Scan for the cell matching the given text and deliver its [X, Y] coordinate at center. 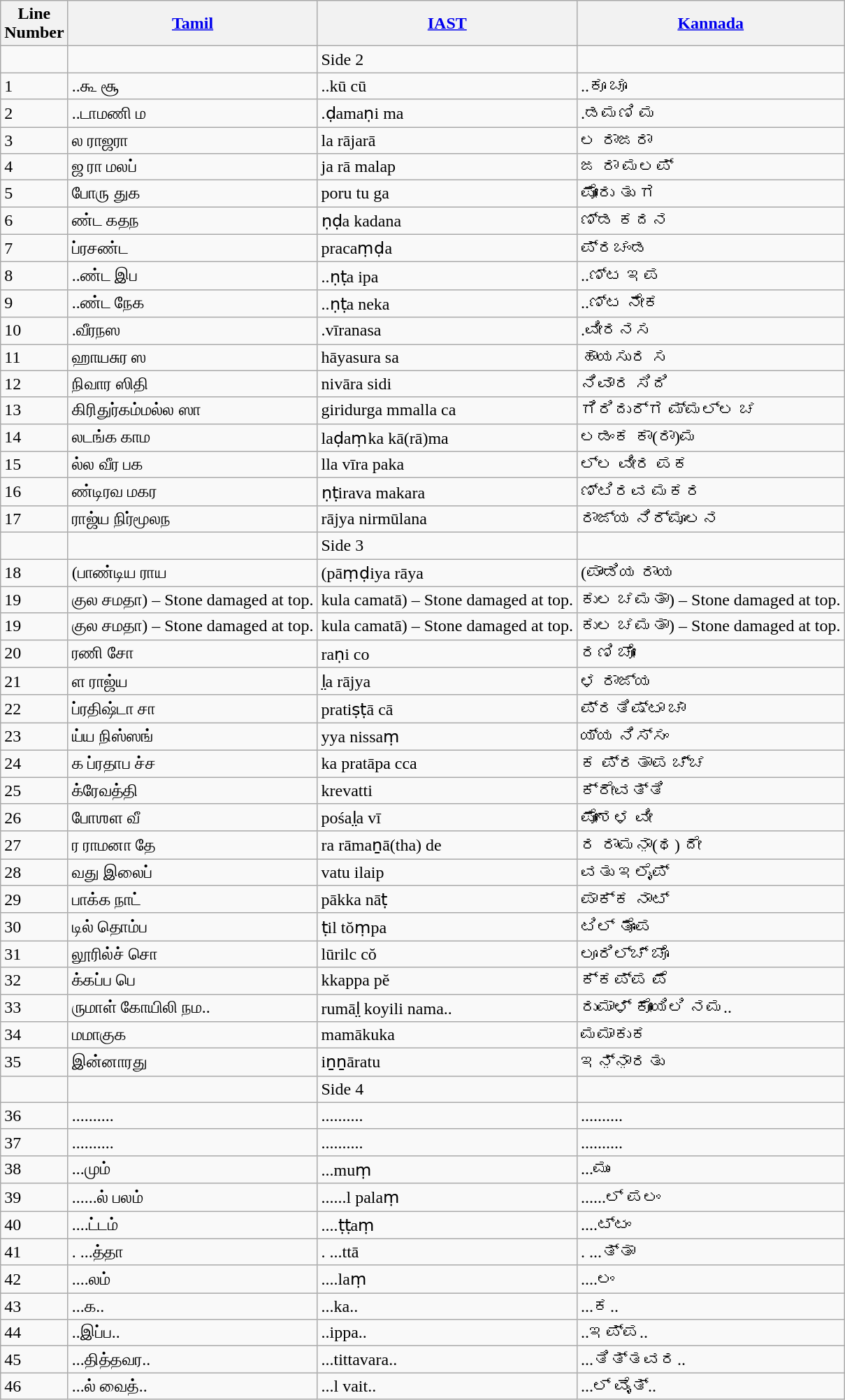
33 [34, 1008]
.ವೀರನಸ [711, 331]
...தித்தவர.. [193, 1359]
க்கப்ப பெ [193, 981]
லூரில்ச் சொ [193, 954]
10 [34, 331]
46 [34, 1386]
pākka nāṭ [447, 900]
44 [34, 1333]
ಕ ಪ್ರತಾಪ ಚ್ಚ [711, 763]
29 [34, 900]
ல்ல வீர பக [193, 465]
ಟಿಲ್ ತೊಂಪ [711, 927]
LineNumber [34, 24]
...ಲ್ ವೈತ್.. [711, 1386]
ರಣಿ ಚೋ [711, 654]
yya nissaṃ [447, 737]
வது இலைப் [193, 872]
vatu ilaip [447, 872]
ನಿವಾರ ಸಿದಿ [711, 384]
..ಕೂ ಚೂ [711, 86]
ರ ರಾಮನ಼ಾ(ಥ) ದೇ [711, 845]
ra rāmaṉā(tha) de [447, 845]
....லம் [193, 1279]
hāyasura sa [447, 357]
..kū cū [447, 86]
ರಾಜ್ಯ ನಿರ್ಮೂಲನ [711, 519]
38 [34, 1169]
.vīranasa [447, 331]
......l palaṃ [447, 1197]
26 [34, 818]
41 [34, 1252]
ரணி சோ [193, 654]
ಣ್ಟಿರವ ಮಕರ [711, 492]
க ப்ரதாப ச்ச [193, 763]
ಜ ರಾ ಮಲಪ್ [711, 167]
Tamil [193, 24]
ள ராஜ்ய [193, 681]
ಇನ಼್‌ನ಼ಾರತು [711, 1062]
5 [34, 194]
21 [34, 681]
ಲೂರಿಲ್ಚ್ ಚೊ [711, 954]
Kannada [711, 24]
ṇḍa kadana [447, 221]
ಲಡಂಕ ಕಾ(ರಾ)ಮ [711, 438]
6 [34, 221]
ka pratāpa cca [447, 763]
22 [34, 709]
....ಟ್ಟಂ [711, 1225]
14 [34, 438]
(பாண்டிய ராய [193, 573]
ja rā malap [447, 167]
ಪ್ರಚಂಡ [711, 248]
...ಮುಂ [711, 1169]
..இப்ப.. [193, 1333]
டில் தொம்ப [193, 927]
. ...ttā [447, 1252]
மமாகுக [193, 1035]
34 [34, 1035]
க்ரேவத்தி [193, 791]
ಣ್ಡ ಕದನ [711, 221]
கிரிதுர்கம்மல்ல ஸா [193, 410]
.ಡಮಣಿ ಮ [711, 113]
(pāṃḍiya rāya [447, 573]
ಪೋರು ತು ಗ [711, 194]
. ...ತ್ತಾ [711, 1252]
nivāra sidi [447, 384]
ಯ್ಯ ನಿಸ್ಸಂ [711, 737]
pracaṃḍa [447, 248]
lūrilc cŏ [447, 954]
39 [34, 1197]
krevatti [447, 791]
la rājarā [447, 140]
....ṭṭaṃ [447, 1225]
4 [34, 167]
42 [34, 1279]
ṇṭirava makara [447, 492]
இன்னாரது [193, 1062]
Side 3 [447, 545]
..ಇಪ್ಪ.. [711, 1333]
(ಪಾಂಡಿಯ ರಾಯ [711, 573]
ಕ್ಕಪ್ಪ ಪೆ [711, 981]
poru tu ga [447, 194]
ப்ரசண்ட [193, 248]
35 [34, 1062]
ல ராஜரா [193, 140]
Side 2 [447, 59]
24 [34, 763]
...மும் [193, 1169]
ಕ್ರೇವತ್ತಿ [711, 791]
8 [34, 276]
ಳ ರಾಜ್ಯ [711, 681]
31 [34, 954]
16 [34, 492]
Side 4 [447, 1089]
...l vait.. [447, 1386]
ಪ್ರತಿಷ್ಟಾ ಚಾ [711, 709]
......ಲ್ ಪಲಂ [711, 1197]
28 [34, 872]
ஹாயசுர ஸ [193, 357]
...muṃ [447, 1169]
....ட்டம் [193, 1225]
.ḍamaṇi ma [447, 113]
20 [34, 654]
ṭil tŏṃpa [447, 927]
ರುಮಾಳ್ ಕೋಯಿಲಿ ನಮ.. [711, 1008]
..ṇṭa ipa [447, 276]
....laṃ [447, 1279]
ஜ ரா மலப் [193, 167]
1 [34, 86]
25 [34, 791]
IAST [447, 24]
mamākuka [447, 1035]
..ண்ட நேக [193, 303]
laḍaṃka kā(rā)ma [447, 438]
ராஜ்ய நிர்மூலந [193, 519]
giridurga mmalla ca [447, 410]
ப்ரதிஷ்டா சா [193, 709]
40 [34, 1225]
..கூ சூ [193, 86]
13 [34, 410]
...tittavara.. [447, 1359]
lla vīra paka [447, 465]
பாக்க நாட் [193, 900]
ய்ய நிஸ்ஸங் [193, 737]
18 [34, 573]
l̤a rājya [447, 681]
23 [34, 737]
..ippa.. [447, 1333]
9 [34, 303]
போஶள வீ [193, 818]
...ತಿತ್ತವರ.. [711, 1359]
rājya nirmūlana [447, 519]
36 [34, 1116]
போரு துக [193, 194]
..டாமணி ம [193, 113]
..ṇṭa neka [447, 303]
.வீரநஸ [193, 331]
45 [34, 1359]
ಲ ರಾಜರಾ [711, 140]
ಮಮಾಕುಕ [711, 1035]
pośal̤a vī [447, 818]
நிவார ஸிதி [193, 384]
37 [34, 1142]
raṇi co [447, 654]
7 [34, 248]
pratiṣṭā cā [447, 709]
kkappa pĕ [447, 981]
ண்டிரவ மகர [193, 492]
2 [34, 113]
ಪಾಕ್ಕ ನಾಟ್ [711, 900]
15 [34, 465]
32 [34, 981]
17 [34, 519]
iṉṉāratu [447, 1062]
ವತು ಇಲೈಪ್ [711, 872]
rumāl̤ koyili nama.. [447, 1008]
. ...த்தா [193, 1252]
27 [34, 845]
..ண்ட இப [193, 276]
12 [34, 384]
3 [34, 140]
......ல் பலம் [193, 1197]
ಹಾಯಸುರ ಸ [711, 357]
ண்ட கதந [193, 221]
...ல் வைத்.. [193, 1386]
11 [34, 357]
ர ராமனா தே [193, 845]
லடங்க காம [193, 438]
43 [34, 1306]
ருமாள் கோயிலி நம.. [193, 1008]
..ಣ್ಟ ಇಪ [711, 276]
...க.. [193, 1306]
ಲ್ಲ ವೀರ ಪಕ [711, 465]
..ಣ್ಟ ನೇಕ [711, 303]
....ಲಂ [711, 1279]
...ka.. [447, 1306]
...ಕ.. [711, 1306]
ಪೋಶಳ ವೀ [711, 818]
30 [34, 927]
ಗಿರಿದುರ್ಗ ಮ್ಮಲ್ಲ ಚ [711, 410]
